Locate the cell with the specified text and output its (x, y) center coordinate. 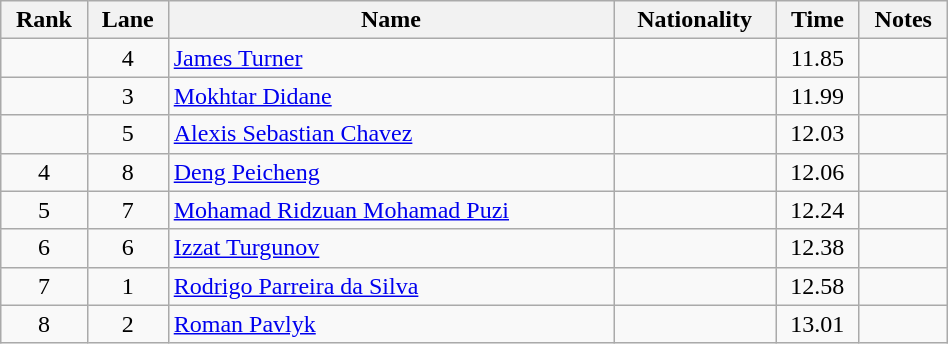
Time (818, 20)
Alexis Sebastian Chavez (391, 134)
Mohamad Ridzuan Mohamad Puzi (391, 210)
Rank (44, 20)
James Turner (391, 58)
12.38 (818, 248)
12.58 (818, 286)
1 (128, 286)
13.01 (818, 324)
11.85 (818, 58)
12.06 (818, 172)
12.24 (818, 210)
Notes (903, 20)
Rodrigo Parreira da Silva (391, 286)
Roman Pavlyk (391, 324)
Mokhtar Didane (391, 96)
2 (128, 324)
3 (128, 96)
Lane (128, 20)
11.99 (818, 96)
Nationality (695, 20)
12.03 (818, 134)
Izzat Turgunov (391, 248)
Name (391, 20)
Deng Peicheng (391, 172)
